From the cell containing the given text, extract its center point as (X, Y) coordinate. 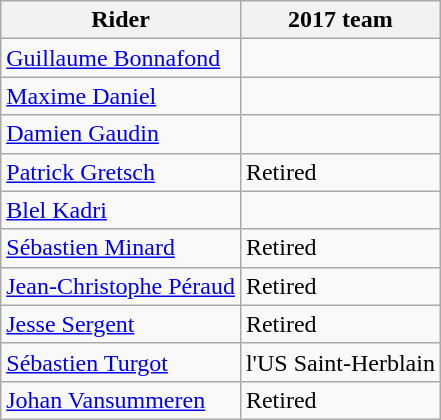
Sébastien Turgot (121, 362)
Damien Gaudin (121, 134)
Patrick Gretsch (121, 172)
Rider (121, 20)
2017 team (340, 20)
Sébastien Minard (121, 248)
Johan Vansummeren (121, 400)
Jesse Sergent (121, 324)
Maxime Daniel (121, 96)
Guillaume Bonnafond (121, 58)
Blel Kadri (121, 210)
Jean-Christophe Péraud (121, 286)
l'US Saint-Herblain (340, 362)
